For the text-containing cell, return its midpoint in (x, y) coordinate format. 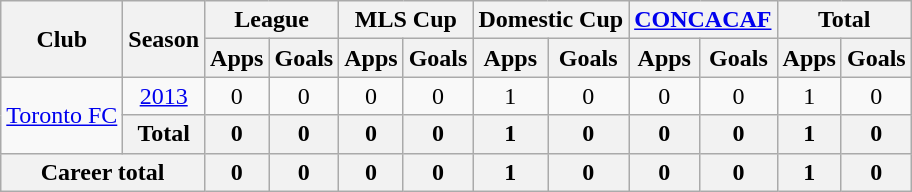
Season (164, 39)
CONCACAF (703, 20)
Domestic Cup (551, 20)
League (272, 20)
MLS Cup (406, 20)
2013 (164, 96)
Toronto FC (62, 115)
Club (62, 39)
Career total (103, 172)
